Capture the cell that displays the provided text and extract its [X, Y] central coordinate. 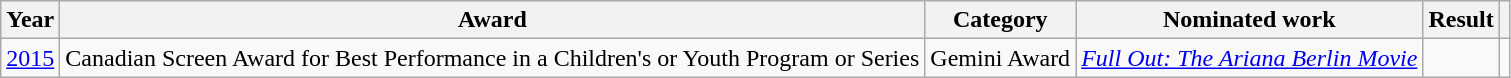
Gemini Award [1000, 58]
Award [492, 20]
Full Out: The Ariana Berlin Movie [1250, 58]
Canadian Screen Award for Best Performance in a Children's or Youth Program or Series [492, 58]
Category [1000, 20]
Year [30, 20]
Result [1461, 20]
Nominated work [1250, 20]
2015 [30, 58]
